Search for the cell housing the specified text and yield its [X, Y] center coordinate. 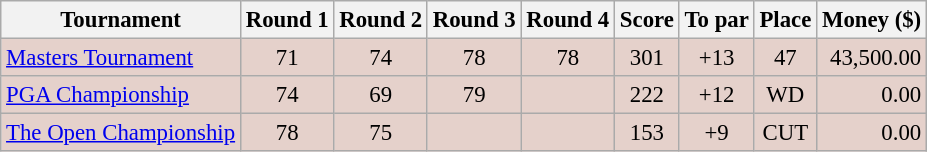
WD [785, 95]
Tournament [121, 20]
69 [381, 95]
222 [648, 95]
301 [648, 58]
The Open Championship [121, 133]
Round 2 [381, 20]
153 [648, 133]
Place [785, 20]
75 [381, 133]
+9 [716, 133]
CUT [785, 133]
Round 4 [568, 20]
47 [785, 58]
Round 1 [287, 20]
79 [474, 95]
Masters Tournament [121, 58]
PGA Championship [121, 95]
Score [648, 20]
+12 [716, 95]
Money ($) [872, 20]
To par [716, 20]
+13 [716, 58]
71 [287, 58]
Round 3 [474, 20]
43,500.00 [872, 58]
